From the cell containing the given text, extract its center point as (x, y) coordinate. 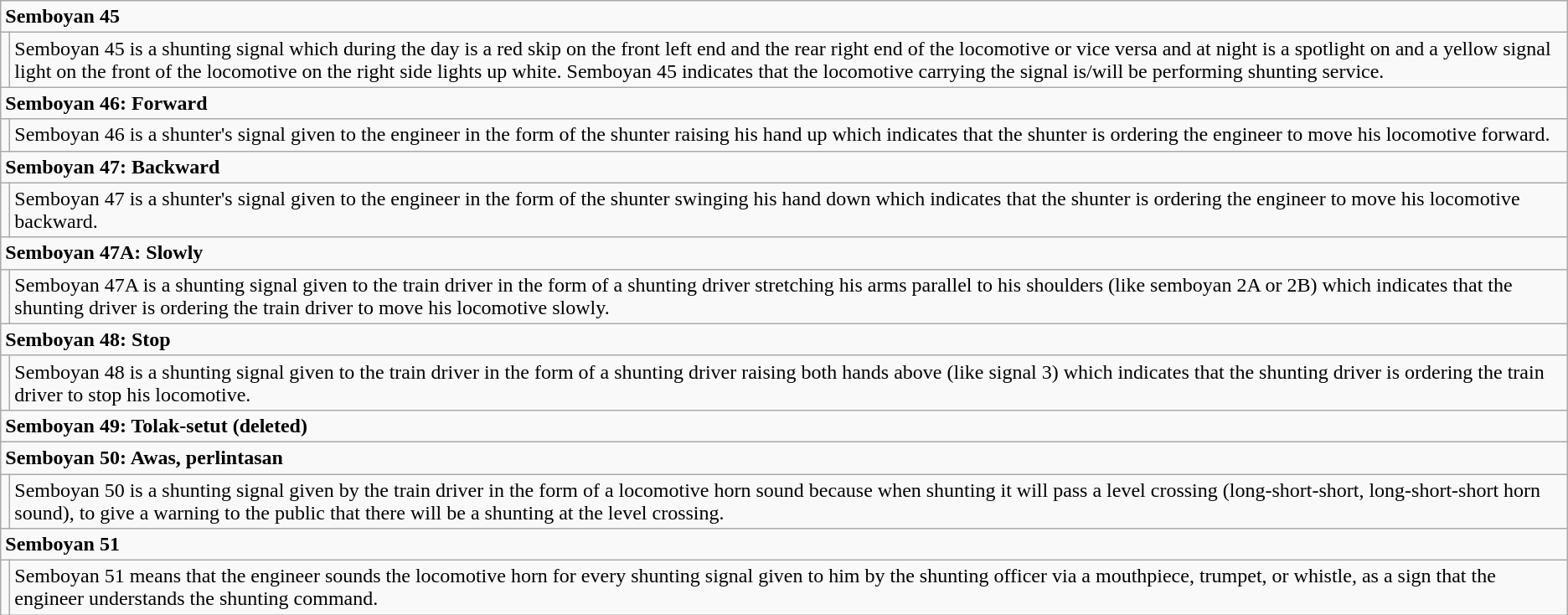
Semboyan 46: Forward (784, 103)
Semboyan 50: Awas, perlintasan (784, 457)
Semboyan 47: Backward (784, 167)
Semboyan 45 (784, 17)
Semboyan 47A: Slowly (784, 253)
Semboyan 51 (784, 545)
Semboyan 49: Tolak-setut (deleted) (784, 426)
Semboyan 48: Stop (784, 339)
